From the cell containing the given text, extract its center point as (X, Y) coordinate. 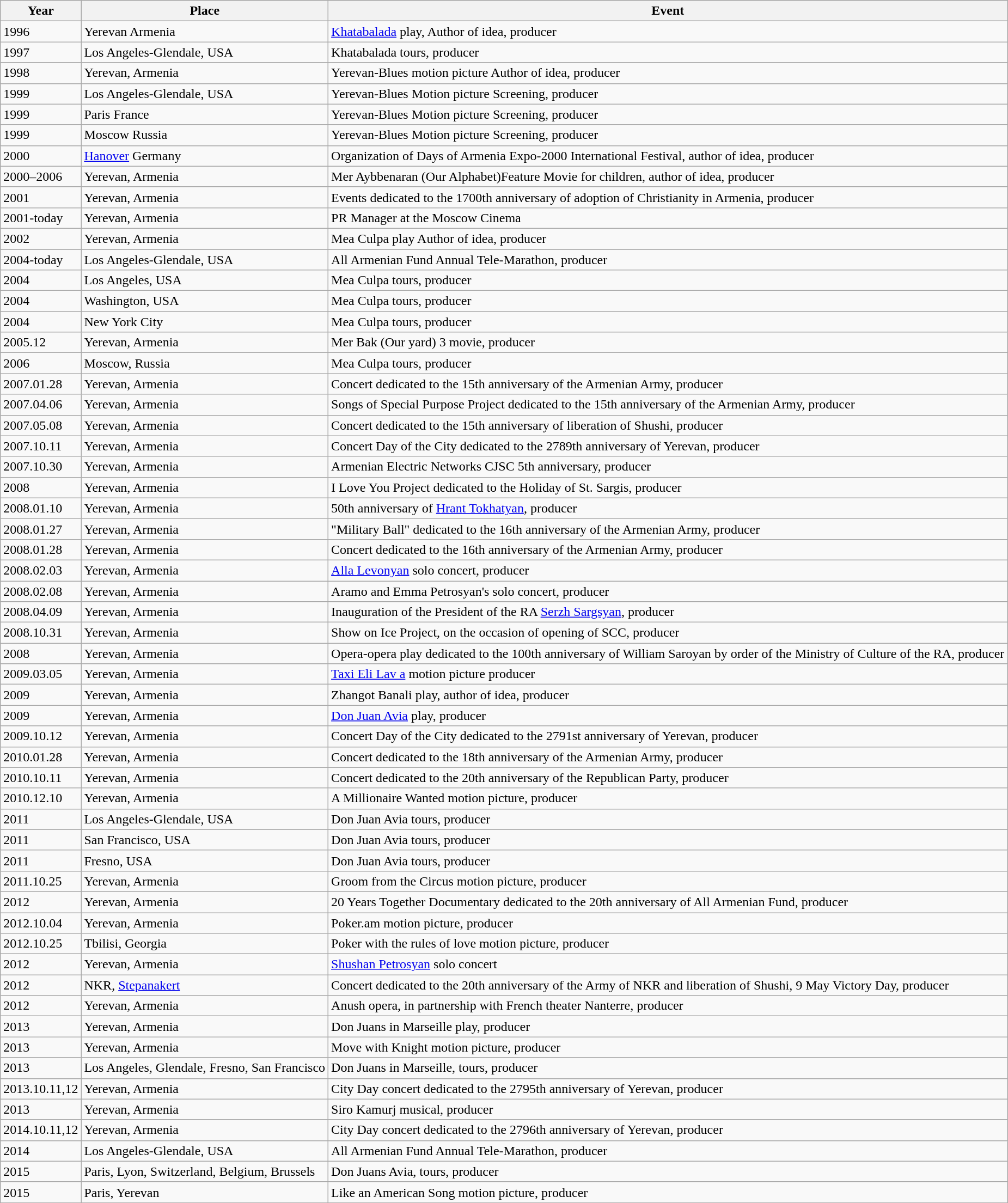
Poker.am motion picture, producer (668, 923)
1998 (41, 73)
City Day concert dedicated to the 2795th anniversary of Yerevan, producer (668, 1089)
2013.10.11,12 (41, 1089)
Siro Kamurj musical, producer (668, 1109)
Poker with the rules of love motion picture, producer (668, 944)
2012.10.04 (41, 923)
2008.02.08 (41, 591)
2008.01.27 (41, 529)
Concert dedicated to the 15th anniversary of the Armenian Army, producer (668, 384)
Tbilisi, Georgia (205, 944)
2006 (41, 363)
"Military Ball" dedicated to the 16th anniversary of the Armenian Army, producer (668, 529)
Year (41, 11)
Fresno, USA (205, 860)
Zhangot Banali play, author of idea, producer (668, 695)
1996 (41, 32)
50th anniversary of Hrant Tokhatyan, producer (668, 508)
2005.12 (41, 343)
2000 (41, 156)
Don Juans Avia, tours, producer (668, 1171)
Los Angeles, USA (205, 280)
2009.03.05 (41, 674)
Concert dedicated to the 20th anniversary of the Army of NKR and liberation of Shushi, 9 May Victory Day, producer (668, 985)
Paris, Lyon, Switzerland, Belgium, Brussels (205, 1171)
2008.10.31 (41, 633)
Armenian Electric Networks CJSC 5th anniversary, producer (668, 467)
2011.10.25 (41, 881)
2000–2006 (41, 176)
Mea Culpa play Author of idea, producer (668, 239)
2007.01.28 (41, 384)
Moscow, Russia (205, 363)
2014.10.11,12 (41, 1130)
2012.10.25 (41, 944)
New York City (205, 322)
Mer Aybbenaran (Our Alphabet)Feature Movie for children, author of idea, producer (668, 176)
1997 (41, 52)
Concert Day of the City dedicated to the 2789th anniversary of Yerevan, producer (668, 446)
Paris, Yerevan (205, 1192)
Inauguration of the President of the RA Serzh Sargsyan, producer (668, 612)
2008.01.28 (41, 549)
2008.04.09 (41, 612)
Los Angeles, Glendale, Fresno, San Francisco (205, 1068)
PR Manager at the Moscow Cinema (668, 218)
Hanover Germany (205, 156)
Paris France (205, 114)
2010.01.28 (41, 757)
Moscow Russia (205, 135)
2014 (41, 1151)
Taxi Eli Lav a motion picture producer (668, 674)
2002 (41, 239)
Alla Levonyan solo concert, producer (668, 570)
2007.04.06 (41, 405)
Events dedicated to the 1700th anniversary of adoption of Christianity in Armenia, producer (668, 197)
2010.12.10 (41, 798)
2001 (41, 197)
Groom from the Circus motion picture, producer (668, 881)
A Millionaire Wanted motion picture, producer (668, 798)
City Day concert dedicated to the 2796th anniversary of Yerevan, producer (668, 1130)
Organization of Days of Armenia Expo-2000 International Festival, author of idea, producer (668, 156)
2008.02.03 (41, 570)
Yerevan Armenia (205, 32)
2007.05.08 (41, 425)
Don Juans in Marseille, tours, producer (668, 1068)
Place (205, 11)
NKR, Stepanakert (205, 985)
2004-today (41, 260)
Concert dedicated to the 16th anniversary of the Armenian Army, producer (668, 549)
2007.10.11 (41, 446)
Opera-opera play dedicated to the 100th anniversary of William Saroyan by order of the Ministry of Culture of the RA, producer (668, 654)
Concert dedicated to the 15th anniversary of liberation of Shushi, producer (668, 425)
2010.10.11 (41, 778)
I Love You Project dedicated to the Holiday of St. Sargis, producer (668, 487)
Khatabalada tours, producer (668, 52)
Aramo and Emma Petrosyan's solo concert, producer (668, 591)
Don Juan Avia play, producer (668, 716)
Concert Day of the City dedicated to the 2791st anniversary of Yerevan, producer (668, 736)
2001-today (41, 218)
2009.10.12 (41, 736)
Event (668, 11)
Shushan Petrosyan solo concert (668, 964)
Yerevan-Blues motion picture Author of idea, producer (668, 73)
Anush opera, in partnership with French theater Nanterre, producer (668, 1006)
Songs of Special Purpose Project dedicated to the 15th anniversary of the Armenian Army, producer (668, 405)
2007.10.30 (41, 467)
Like an American Song motion picture, producer (668, 1192)
Concert dedicated to the 18th anniversary of the Armenian Army, producer (668, 757)
Don Juans in Marseille play, producer (668, 1027)
Washington, USA (205, 301)
20 Years Together Documentary dedicated to the 20th anniversary of All Armenian Fund, producer (668, 902)
Mer Bak (Our yard) 3 movie, producer (668, 343)
Concert dedicated to the 20th anniversary of the Republican Party, producer (668, 778)
Move with Knight motion picture, producer (668, 1047)
2008.01.10 (41, 508)
Khatabalada play, Author of idea, producer (668, 32)
San Francisco, USA (205, 840)
Show on Ice Project, on the occasion of opening of SCC, producer (668, 633)
